Provide the (x, y) coordinate of the cell's center where the given text is located.  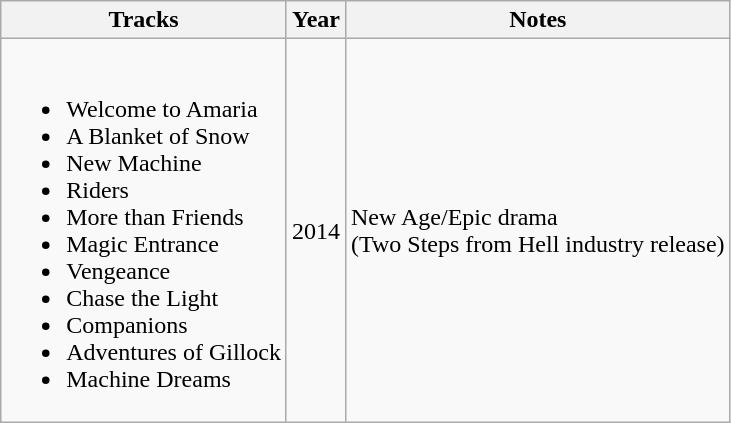
Notes (538, 20)
Year (316, 20)
New Age/Epic drama(Two Steps from Hell industry release) (538, 230)
Tracks (144, 20)
2014 (316, 230)
